Provide the [X, Y] coordinate of the cell's center where the given text is located.  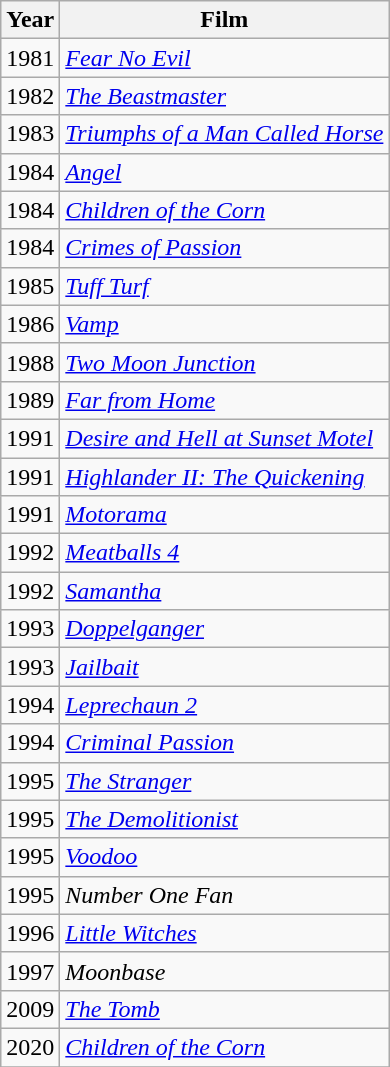
Jailbait [224, 667]
Desire and Hell at Sunset Motel [224, 438]
1982 [30, 96]
1988 [30, 362]
1986 [30, 324]
1996 [30, 933]
Number One Fan [224, 895]
Crimes of Passion [224, 248]
Meatballs 4 [224, 553]
Film [224, 20]
2020 [30, 1047]
Leprechaun 2 [224, 705]
1997 [30, 971]
Doppelganger [224, 629]
The Tomb [224, 1009]
Triumphs of a Man Called Horse [224, 134]
Far from Home [224, 400]
Voodoo [224, 857]
Year [30, 20]
Samantha [224, 591]
Criminal Passion [224, 743]
1981 [30, 58]
2009 [30, 1009]
Moonbase [224, 971]
Motorama [224, 515]
Highlander II: The Quickening [224, 477]
Angel [224, 172]
1989 [30, 400]
The Stranger [224, 781]
Fear No Evil [224, 58]
1985 [30, 286]
Two Moon Junction [224, 362]
Vamp [224, 324]
The Beastmaster [224, 96]
1983 [30, 134]
Little Witches [224, 933]
Tuff Turf [224, 286]
The Demolitionist [224, 819]
